From the cell containing the given text, extract its center point as (X, Y) coordinate. 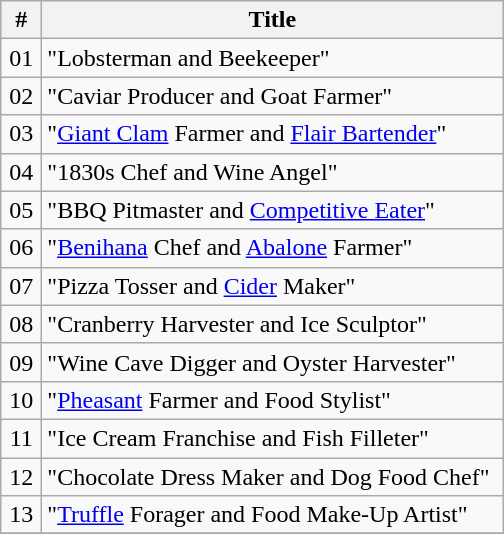
"Lobsterman and Beekeeper" (272, 58)
"Giant Clam Farmer and Flair Bartender" (272, 134)
Title (272, 20)
"Benihana Chef and Abalone Farmer" (272, 248)
12 (22, 477)
11 (22, 438)
05 (22, 210)
"Truffle Forager and Food Make-Up Artist" (272, 515)
08 (22, 324)
"Ice Cream Franchise and Fish Filleter" (272, 438)
"Wine Cave Digger and Oyster Harvester" (272, 362)
03 (22, 134)
06 (22, 248)
"Caviar Producer and Goat Farmer" (272, 96)
04 (22, 172)
02 (22, 96)
"Cranberry Harvester and Ice Sculptor" (272, 324)
13 (22, 515)
"Pizza Tosser and Cider Maker" (272, 286)
09 (22, 362)
"BBQ Pitmaster and Competitive Eater" (272, 210)
"Pheasant Farmer and Food Stylist" (272, 400)
07 (22, 286)
01 (22, 58)
# (22, 20)
"Chocolate Dress Maker and Dog Food Chef" (272, 477)
10 (22, 400)
"1830s Chef and Wine Angel" (272, 172)
